For the text-containing cell, return its midpoint in [x, y] coordinate format. 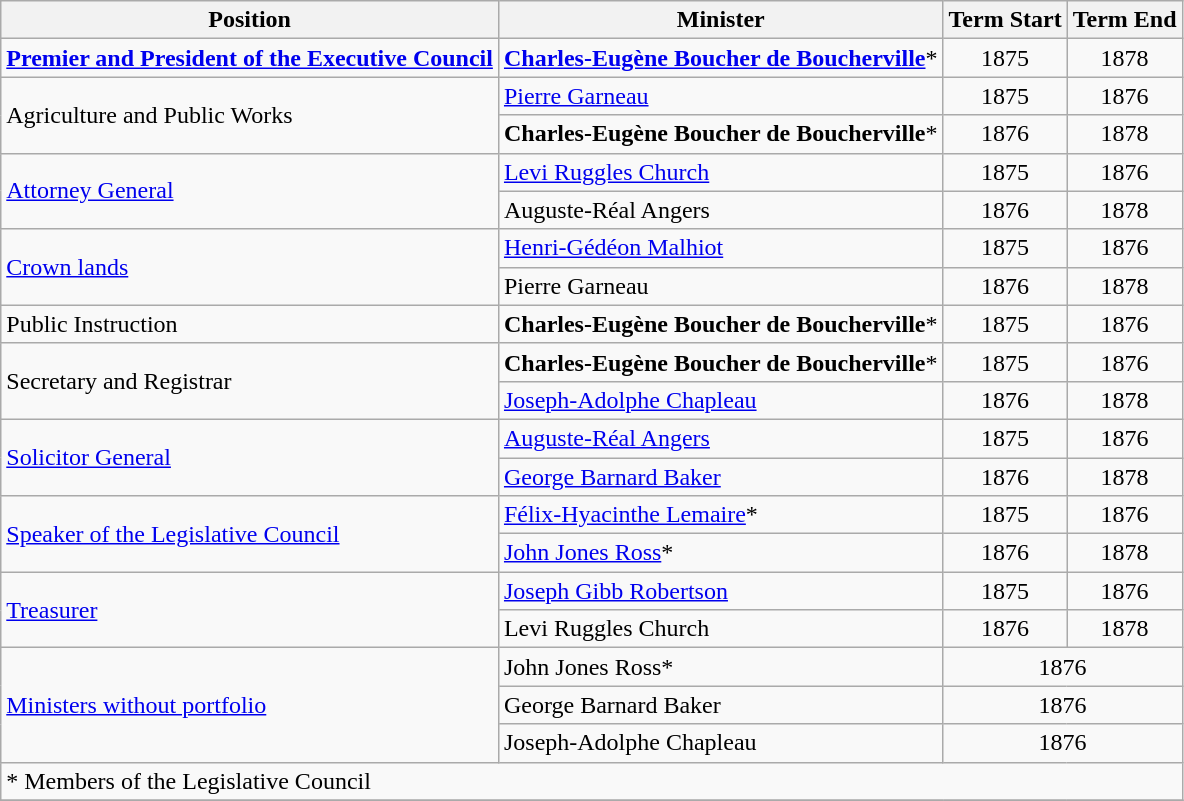
Attorney General [250, 191]
* Members of the Legislative Council [592, 781]
Position [250, 20]
Ministers without portfolio [250, 705]
Secretary and Registrar [250, 381]
Term Start [1005, 20]
Solicitor General [250, 457]
Félix-Hyacinthe Lemaire* [720, 515]
Term End [1124, 20]
Public Instruction [250, 324]
Agriculture and Public Works [250, 115]
Treasurer [250, 610]
Premier and President of the Executive Council [250, 58]
Joseph Gibb Robertson [720, 591]
Speaker of the Legislative Council [250, 534]
Henri-Gédéon Malhiot [720, 248]
Crown lands [250, 267]
Minister [720, 20]
